Return the (X, Y) coordinate for the center point of the cell that contains the specified text.  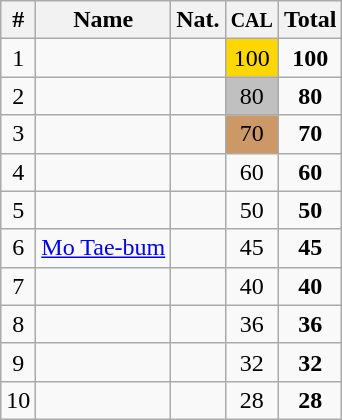
9 (18, 362)
Nat. (198, 20)
CAL (252, 20)
4 (18, 172)
1 (18, 58)
Name (104, 20)
2 (18, 96)
Mo Tae-bum (104, 248)
8 (18, 324)
6 (18, 248)
10 (18, 400)
5 (18, 210)
Total (310, 20)
3 (18, 134)
7 (18, 286)
# (18, 20)
